Extract the (X, Y) coordinate from the center of the cell holding the provided text.  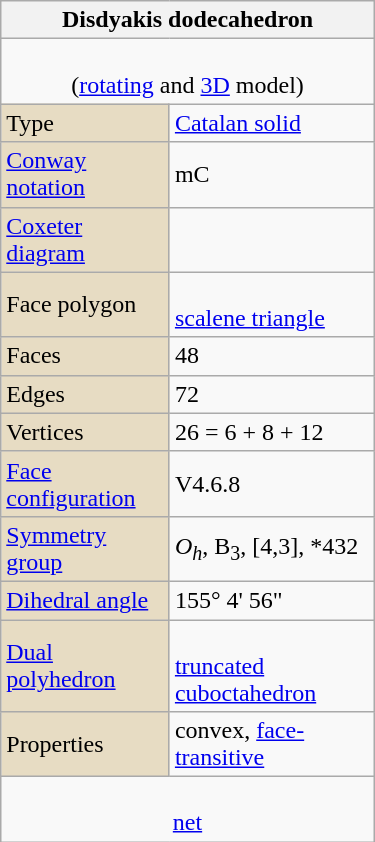
truncated cuboctahedron (272, 666)
Faces (86, 356)
Face configuration (86, 484)
net (188, 810)
Dihedral angle (86, 600)
Coxeter diagram (86, 240)
48 (272, 356)
Dual polyhedron (86, 666)
Symmetry group (86, 548)
Oh, B3, [4,3], *432 (272, 548)
Disdyakis dodecahedron (188, 20)
26 = 6 + 8 + 12 (272, 432)
scalene triangle (272, 304)
Catalan solid (272, 123)
72 (272, 394)
Vertices (86, 432)
Type (86, 123)
Face polygon (86, 304)
V4.6.8 (272, 484)
Conway notation (86, 174)
mC (272, 174)
(rotating and 3D model) (188, 72)
Properties (86, 744)
convex, face-transitive (272, 744)
155° 4' 56" (272, 600)
Edges (86, 394)
